Provide the (X, Y) coordinate of the cell's center where the given text is located.  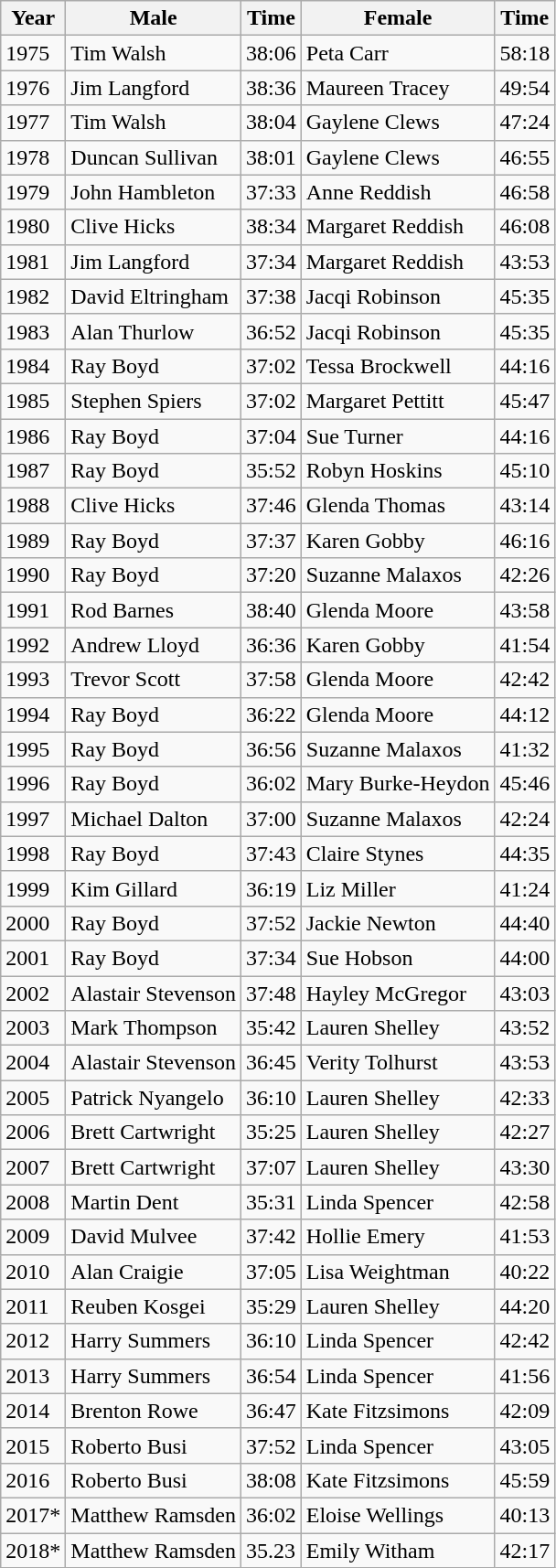
Trevor Scott (154, 680)
42:27 (525, 1133)
1995 (33, 749)
37:04 (272, 436)
46:08 (525, 227)
41:54 (525, 645)
2000 (33, 923)
46:58 (525, 192)
42:17 (525, 1551)
1993 (33, 680)
37:20 (272, 575)
Patrick Nyangelo (154, 1098)
40:22 (525, 1272)
Liz Miller (398, 888)
38:36 (272, 88)
2004 (33, 1063)
37:48 (272, 993)
1987 (33, 471)
2011 (33, 1306)
2005 (33, 1098)
David Eltringham (154, 296)
42:58 (525, 1202)
37:42 (272, 1237)
Male (154, 18)
John Hambleton (154, 192)
36:52 (272, 331)
44:20 (525, 1306)
35:25 (272, 1133)
35:29 (272, 1306)
45:10 (525, 471)
1998 (33, 854)
2010 (33, 1272)
Brenton Rowe (154, 1411)
2001 (33, 958)
1982 (33, 296)
37:05 (272, 1272)
46:55 (525, 157)
Andrew Lloyd (154, 645)
Martin Dent (154, 1202)
35:42 (272, 1028)
1984 (33, 366)
41:53 (525, 1237)
44:12 (525, 714)
Female (398, 18)
37:00 (272, 819)
44:00 (525, 958)
2016 (33, 1480)
41:32 (525, 749)
2017* (33, 1515)
41:24 (525, 888)
2012 (33, 1341)
58:18 (525, 53)
1983 (33, 331)
Maureen Tracey (398, 88)
Mary Burke-Heydon (398, 784)
1980 (33, 227)
36:47 (272, 1411)
38:04 (272, 123)
1979 (33, 192)
Verity Tolhurst (398, 1063)
35.23 (272, 1551)
45:46 (525, 784)
43:05 (525, 1445)
1999 (33, 888)
Reuben Kosgei (154, 1306)
Emily Witham (398, 1551)
Peta Carr (398, 53)
38:01 (272, 157)
Rod Barnes (154, 610)
1978 (33, 157)
46:16 (525, 541)
37:38 (272, 296)
1988 (33, 506)
Mark Thompson (154, 1028)
Stephen Spiers (154, 401)
2007 (33, 1167)
40:13 (525, 1515)
Glenda Thomas (398, 506)
1991 (33, 610)
1990 (33, 575)
42:26 (525, 575)
1977 (33, 123)
Anne Reddish (398, 192)
37:43 (272, 854)
45:47 (525, 401)
36:36 (272, 645)
43:14 (525, 506)
37:58 (272, 680)
Robyn Hoskins (398, 471)
42:24 (525, 819)
38:06 (272, 53)
36:19 (272, 888)
35:52 (272, 471)
42:33 (525, 1098)
1986 (33, 436)
1997 (33, 819)
37:46 (272, 506)
Kim Gillard (154, 888)
1975 (33, 53)
44:40 (525, 923)
Sue Turner (398, 436)
Hollie Emery (398, 1237)
49:54 (525, 88)
Lisa Weightman (398, 1272)
Claire Stynes (398, 854)
2018* (33, 1551)
Alan Thurlow (154, 331)
Eloise Wellings (398, 1515)
Alan Craigie (154, 1272)
37:07 (272, 1167)
37:33 (272, 192)
Duncan Sullivan (154, 157)
2002 (33, 993)
1981 (33, 262)
1989 (33, 541)
2009 (33, 1237)
2008 (33, 1202)
1985 (33, 401)
Michael Dalton (154, 819)
38:40 (272, 610)
45:59 (525, 1480)
42:09 (525, 1411)
43:52 (525, 1028)
41:56 (525, 1376)
36:22 (272, 714)
38:34 (272, 227)
1992 (33, 645)
47:24 (525, 123)
36:45 (272, 1063)
Sue Hobson (398, 958)
Tessa Brockwell (398, 366)
36:56 (272, 749)
David Mulvee (154, 1237)
2015 (33, 1445)
2006 (33, 1133)
38:08 (272, 1480)
Margaret Pettitt (398, 401)
35:31 (272, 1202)
Jackie Newton (398, 923)
Year (33, 18)
44:35 (525, 854)
Hayley McGregor (398, 993)
43:58 (525, 610)
2013 (33, 1376)
36:54 (272, 1376)
2003 (33, 1028)
1996 (33, 784)
43:03 (525, 993)
37:37 (272, 541)
43:30 (525, 1167)
1994 (33, 714)
1976 (33, 88)
2014 (33, 1411)
